Provide the [x, y] coordinate of the cell's center where the given text is located.  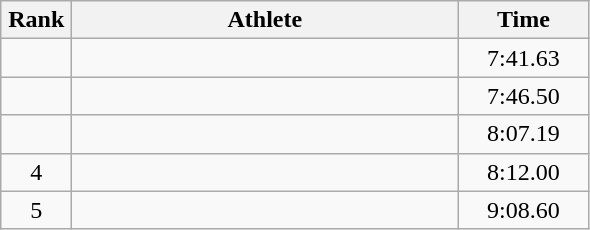
5 [36, 210]
8:12.00 [524, 172]
7:41.63 [524, 58]
Rank [36, 20]
8:07.19 [524, 134]
9:08.60 [524, 210]
4 [36, 172]
Time [524, 20]
Athlete [265, 20]
7:46.50 [524, 96]
